From the cell containing the given text, extract its center point as [x, y] coordinate. 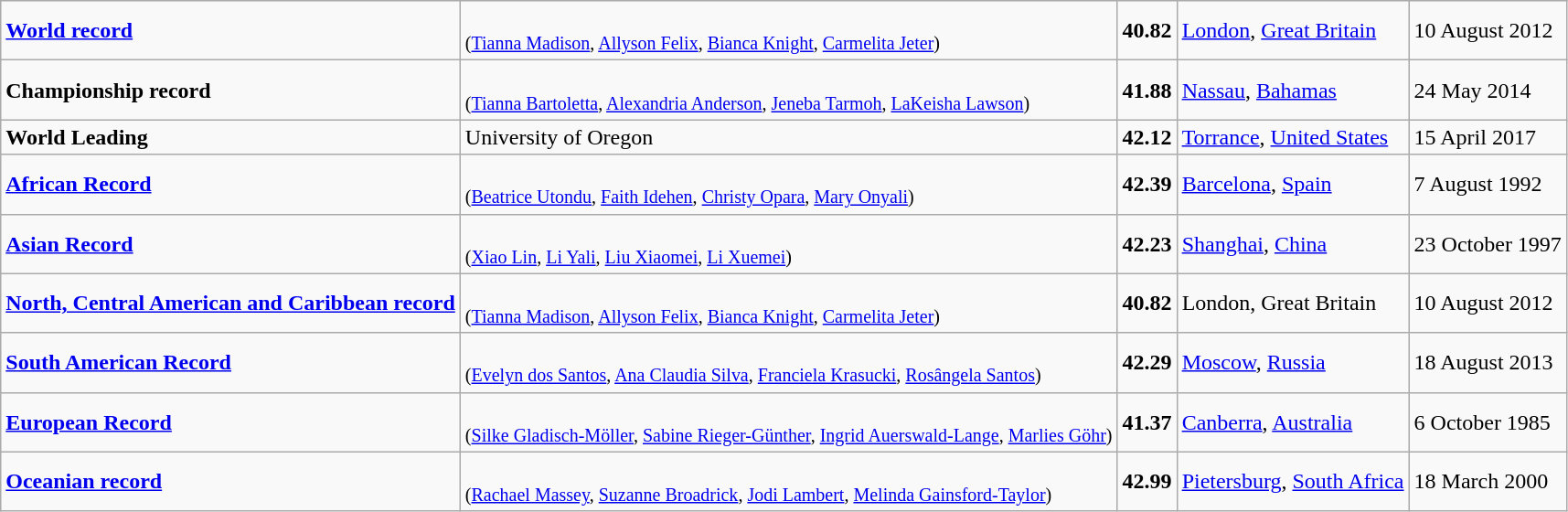
41.88 [1147, 90]
(Silke Gladisch-Möller, Sabine Rieger-Günther, Ingrid Auerswald-Lange, Marlies Göhr) [788, 422]
7 August 1992 [1488, 185]
(Tianna Bartoletta, Alexandria Anderson, Jeneba Tarmoh, LaKeisha Lawson) [788, 90]
(Xiao Lin, Li Yali, Liu Xiaomei, Li Xuemei) [788, 243]
(Evelyn dos Santos, Ana Claudia Silva, Franciela Krasucki, Rosângela Santos) [788, 362]
World Leading [230, 137]
African Record [230, 185]
Oceanian record [230, 481]
Shanghai, China [1293, 243]
Nassau, Bahamas [1293, 90]
42.12 [1147, 137]
24 May 2014 [1488, 90]
European Record [230, 422]
23 October 1997 [1488, 243]
42.39 [1147, 185]
42.23 [1147, 243]
Asian Record [230, 243]
42.29 [1147, 362]
(Rachael Massey, Suzanne Broadrick, Jodi Lambert, Melinda Gainsford-Taylor) [788, 481]
World record [230, 31]
(Beatrice Utondu, Faith Idehen, Christy Opara, Mary Onyali) [788, 185]
Moscow, Russia [1293, 362]
North, Central American and Caribbean record [230, 304]
18 March 2000 [1488, 481]
Canberra, Australia [1293, 422]
6 October 1985 [1488, 422]
42.99 [1147, 481]
Pietersburg, South Africa [1293, 481]
South American Record [230, 362]
15 April 2017 [1488, 137]
41.37 [1147, 422]
Torrance, United States [1293, 137]
18 August 2013 [1488, 362]
University of Oregon [788, 137]
Barcelona, Spain [1293, 185]
Championship record [230, 90]
